Identify which cell holds the provided text, then report its (X, Y) central coordinate. 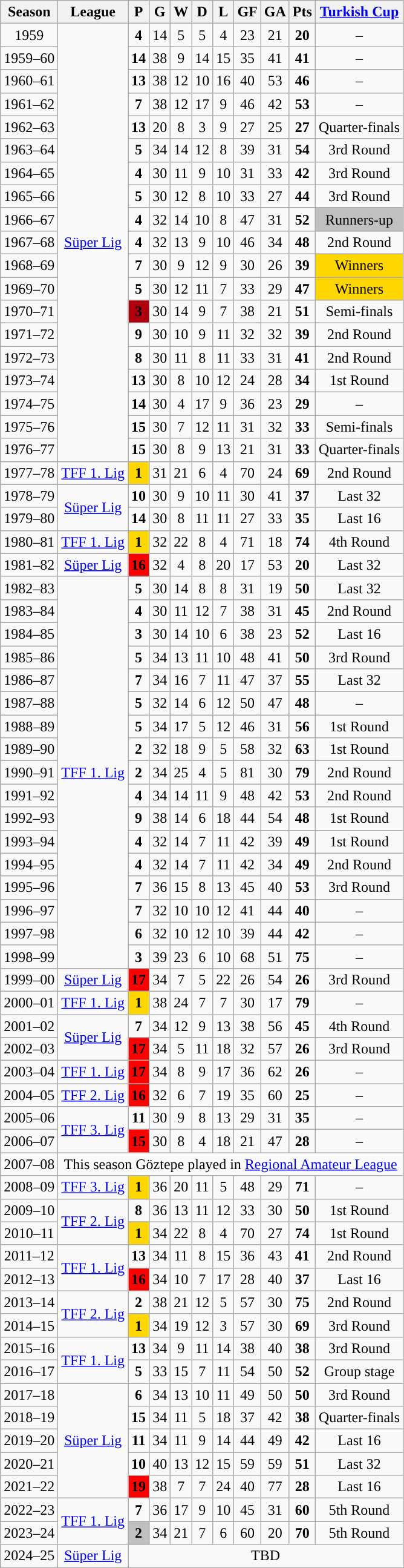
1995–96 (29, 888)
D (202, 12)
1967–68 (29, 242)
1983–84 (29, 611)
1990–91 (29, 772)
1981–82 (29, 565)
2021–22 (29, 1487)
55 (302, 680)
Runners-up (359, 219)
1979–80 (29, 519)
1985–86 (29, 657)
68 (247, 957)
81 (247, 772)
1973–74 (29, 381)
1986–87 (29, 680)
1959–60 (29, 58)
1989–90 (29, 749)
58 (247, 749)
2007–08 (29, 1164)
2010–11 (29, 1233)
2005–06 (29, 1118)
P (139, 12)
1962–63 (29, 127)
1968–69 (29, 265)
2013–14 (29, 1302)
This season Göztepe played in Regional Amateur League (231, 1164)
1993–94 (29, 842)
1980–81 (29, 542)
W (181, 12)
Season (29, 12)
1964–65 (29, 173)
2012–13 (29, 1279)
1971–72 (29, 335)
1987–88 (29, 703)
1988–89 (29, 726)
1992–93 (29, 819)
2004–05 (29, 1095)
63 (302, 749)
Group stage (359, 1371)
1960–61 (29, 81)
1975–76 (29, 427)
1972–73 (29, 358)
GA (275, 12)
1984–85 (29, 634)
1963–64 (29, 150)
2003–04 (29, 1072)
2006–07 (29, 1141)
Turkish Cup (359, 12)
1999–00 (29, 980)
G (160, 12)
1961–62 (29, 104)
League (93, 12)
GF (247, 12)
1965–66 (29, 196)
2020–21 (29, 1464)
1959 (29, 35)
1966–67 (29, 219)
1978–79 (29, 496)
1969–70 (29, 289)
2008–09 (29, 1187)
2024–25 (29, 1556)
77 (275, 1487)
2009–10 (29, 1210)
43 (275, 1256)
2019–20 (29, 1441)
2018–19 (29, 1418)
1991–92 (29, 796)
1970–71 (29, 312)
1994–95 (29, 865)
2022–23 (29, 1510)
1976–77 (29, 450)
1982–83 (29, 588)
Pts (302, 12)
2015–16 (29, 1348)
2014–15 (29, 1325)
2002–03 (29, 1049)
2016–17 (29, 1371)
62 (275, 1072)
1998–99 (29, 957)
2001–02 (29, 1026)
TBD (266, 1556)
1997–98 (29, 934)
2017–18 (29, 1394)
2011–12 (29, 1256)
1974–75 (29, 404)
1996–97 (29, 911)
L (224, 12)
2023–24 (29, 1533)
2000–01 (29, 1003)
1977–78 (29, 473)
